Determine the (X, Y) coordinate at the center of the cell enclosing the given text.  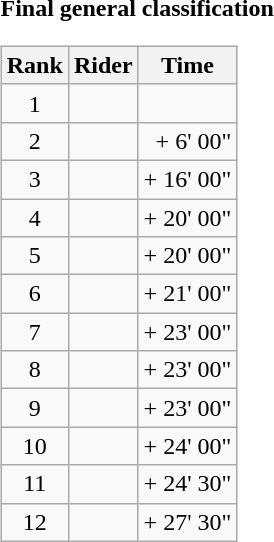
2 (34, 141)
12 (34, 522)
4 (34, 217)
+ 24' 00" (188, 446)
1 (34, 103)
+ 16' 00" (188, 179)
Time (188, 65)
10 (34, 446)
+ 21' 00" (188, 294)
11 (34, 484)
7 (34, 332)
Rider (103, 65)
9 (34, 408)
5 (34, 256)
+ 24' 30" (188, 484)
+ 27' 30" (188, 522)
8 (34, 370)
6 (34, 294)
+ 6' 00" (188, 141)
Rank (34, 65)
3 (34, 179)
